Return the (X, Y) coordinate for the center point of the cell that contains the specified text.  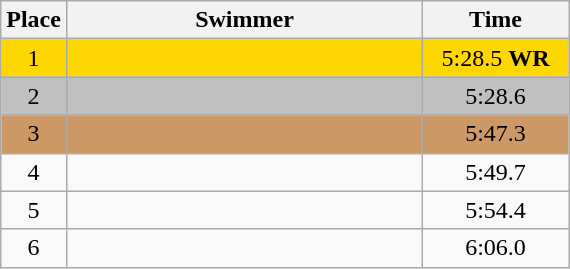
5 (34, 210)
1 (34, 58)
6 (34, 248)
5:47.3 (496, 134)
5:28.6 (496, 96)
4 (34, 172)
2 (34, 96)
Swimmer (244, 20)
3 (34, 134)
Place (34, 20)
Time (496, 20)
6:06.0 (496, 248)
5:49.7 (496, 172)
5:54.4 (496, 210)
5:28.5 WR (496, 58)
